Capture the cell that displays the provided text and extract its [X, Y] central coordinate. 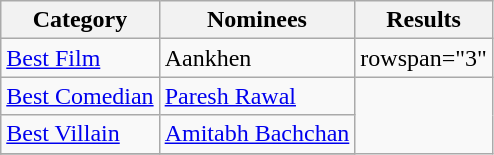
Nominees [257, 20]
Best Film [80, 58]
Results [424, 20]
Best Villain [80, 134]
Paresh Rawal [257, 96]
Amitabh Bachchan [257, 134]
Category [80, 20]
Aankhen [257, 58]
Best Comedian [80, 96]
rowspan="3" [424, 58]
